Search for the cell housing the specified text and yield its (X, Y) center coordinate. 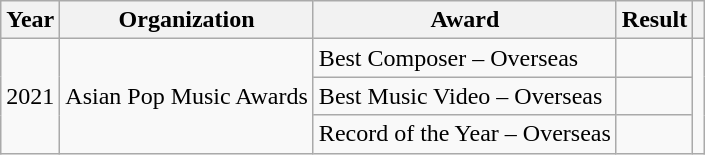
2021 (30, 96)
Record of the Year – Overseas (464, 134)
Award (464, 20)
Year (30, 20)
Result (654, 20)
Best Music Video – Overseas (464, 96)
Organization (187, 20)
Asian Pop Music Awards (187, 96)
Best Composer – Overseas (464, 58)
